From the cell containing the given text, extract its center point as (x, y) coordinate. 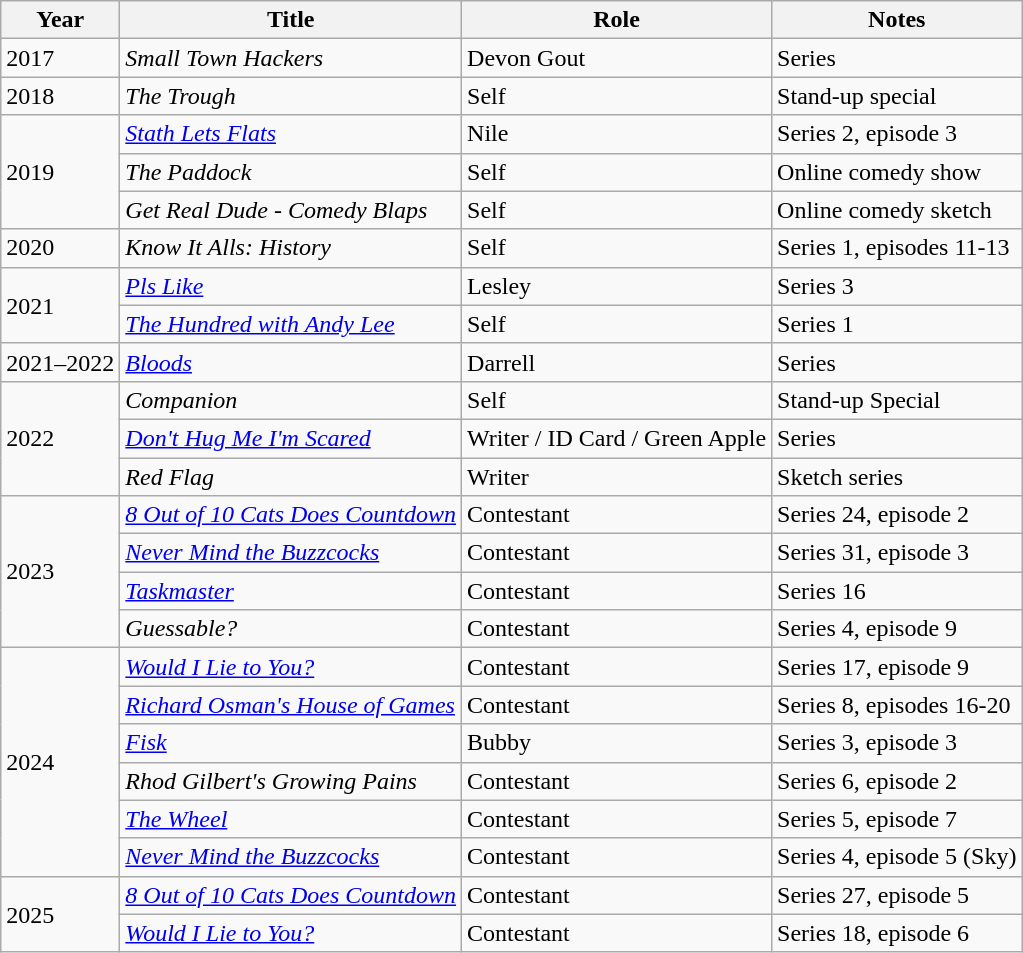
Nile (617, 134)
Pls Like (291, 286)
Taskmaster (291, 591)
Online comedy sketch (897, 210)
Bloods (291, 362)
Series 1, episodes 11-13 (897, 248)
Fisk (291, 743)
Series 6, episode 2 (897, 781)
Know It Alls: History (291, 248)
Title (291, 20)
Role (617, 20)
Don't Hug Me I'm Scared (291, 438)
Devon Gout (617, 58)
Series 5, episode 7 (897, 819)
Writer (617, 477)
Series 16 (897, 591)
Online comedy show (897, 172)
Sketch series (897, 477)
2021–2022 (60, 362)
Lesley (617, 286)
Year (60, 20)
Series 27, episode 5 (897, 895)
Series 24, episode 2 (897, 515)
Companion (291, 400)
The Hundred with Andy Lee (291, 324)
The Wheel (291, 819)
Writer / ID Card / Green Apple (617, 438)
Series 18, episode 6 (897, 933)
Richard Osman's House of Games (291, 705)
The Trough (291, 96)
Series 4, episode 9 (897, 629)
2022 (60, 438)
2018 (60, 96)
Stath Lets Flats (291, 134)
Get Real Dude - Comedy Blaps (291, 210)
2020 (60, 248)
Notes (897, 20)
Small Town Hackers (291, 58)
Series 1 (897, 324)
The Paddock (291, 172)
2025 (60, 914)
Guessable? (291, 629)
Red Flag (291, 477)
Series 3 (897, 286)
2023 (60, 572)
2021 (60, 305)
Stand-up Special (897, 400)
2017 (60, 58)
Darrell (617, 362)
Stand-up special (897, 96)
Series 8, episodes 16-20 (897, 705)
Series 3, episode 3 (897, 743)
Series 4, episode 5 (Sky) (897, 857)
Series 2, episode 3 (897, 134)
Bubby (617, 743)
Rhod Gilbert's Growing Pains (291, 781)
2024 (60, 762)
Series 17, episode 9 (897, 667)
Series 31, episode 3 (897, 553)
2019 (60, 172)
